Output the (X, Y) coordinate of the center of the cell containing the given text.  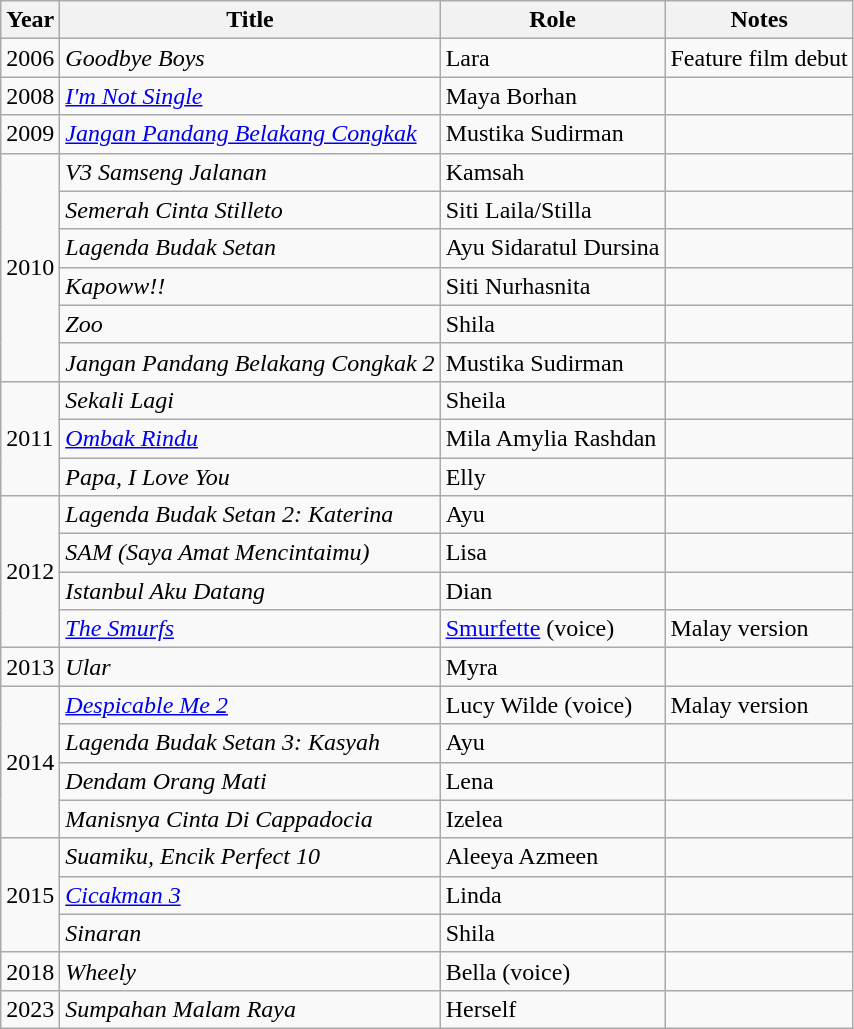
Mila Amylia Rashdan (552, 438)
Papa, I Love You (250, 477)
Title (250, 20)
Lena (552, 781)
Jangan Pandang Belakang Congkak (250, 134)
Ular (250, 667)
2006 (30, 58)
Aleeya Azmeen (552, 857)
V3 Samseng Jalanan (250, 172)
Cicakman 3 (250, 895)
Suamiku, Encik Perfect 10 (250, 857)
Maya Borhan (552, 96)
Bella (voice) (552, 971)
2011 (30, 438)
Manisnya Cinta Di Cappadocia (250, 819)
2010 (30, 267)
Elly (552, 477)
Lagenda Budak Setan (250, 248)
Jangan Pandang Belakang Congkak 2 (250, 362)
Siti Laila/Stilla (552, 210)
Lara (552, 58)
I'm Not Single (250, 96)
Sumpahan Malam Raya (250, 1009)
Sekali Lagi (250, 400)
2023 (30, 1009)
Despicable Me 2 (250, 705)
Lucy Wilde (voice) (552, 705)
Dian (552, 591)
2008 (30, 96)
Myra (552, 667)
Zoo (250, 324)
Sheila (552, 400)
Siti Nurhasnita (552, 286)
2012 (30, 572)
Lisa (552, 553)
Ombak Rindu (250, 438)
The Smurfs (250, 629)
SAM (Saya Amat Mencintaimu) (250, 553)
Role (552, 20)
Lagenda Budak Setan 2: Katerina (250, 515)
Kamsah (552, 172)
Herself (552, 1009)
Lagenda Budak Setan 3: Kasyah (250, 743)
Istanbul Aku Datang (250, 591)
Ayu Sidaratul Dursina (552, 248)
2009 (30, 134)
Dendam Orang Mati (250, 781)
2013 (30, 667)
Goodbye Boys (250, 58)
Smurfette (voice) (552, 629)
Linda (552, 895)
Year (30, 20)
Semerah Cinta Stilleto (250, 210)
2015 (30, 895)
Wheely (250, 971)
Feature film debut (759, 58)
Sinaran (250, 933)
Izelea (552, 819)
2014 (30, 762)
2018 (30, 971)
Notes (759, 20)
Kapoww!! (250, 286)
